Output the (x, y) coordinate of the center of the cell containing the given text.  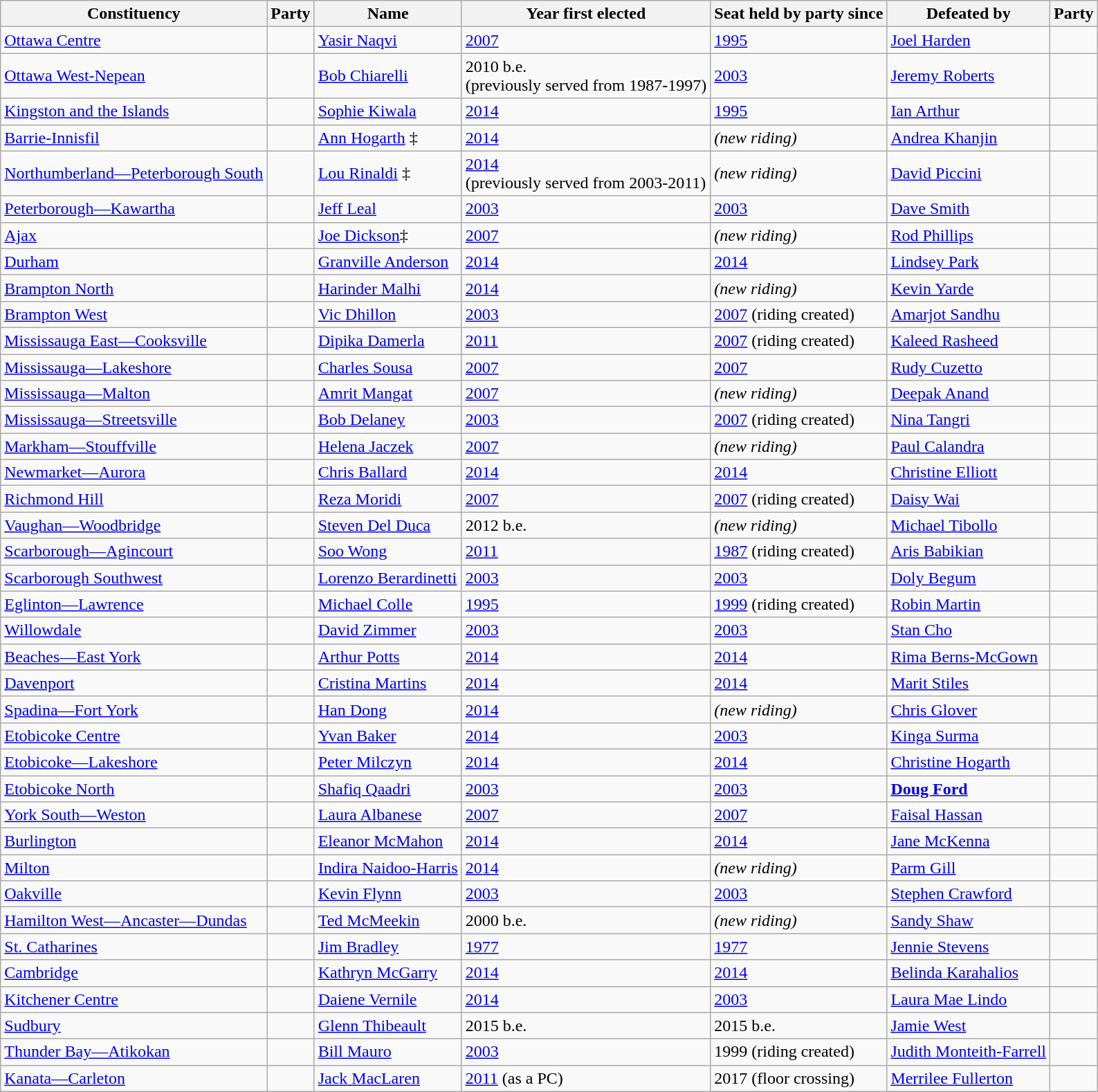
1987 (riding created) (798, 552)
Etobicoke North (134, 788)
Sandy Shaw (969, 920)
2017 (floor crossing) (798, 1078)
Rod Phillips (969, 235)
Ted McMeekin (387, 920)
Scarborough Southwest (134, 578)
Indira Naidoo-Harris (387, 868)
Sophie Kiwala (387, 111)
Peterborough—Kawartha (134, 209)
Daiene Vernile (387, 999)
Stan Cho (969, 630)
Sudbury (134, 1026)
Markham—Stouffville (134, 446)
Charles Sousa (387, 367)
Kanata—Carleton (134, 1078)
Christine Elliott (969, 473)
Harinder Malhi (387, 288)
Jamie West (969, 1026)
Peter Milczyn (387, 762)
York South—Weston (134, 815)
Seat held by party since (798, 14)
Scarborough—Agincourt (134, 552)
Paul Calandra (969, 446)
Etobicoke Centre (134, 736)
Jack MacLaren (387, 1078)
Deepak Anand (969, 394)
Oakville (134, 894)
Jeff Leal (387, 209)
Ottawa West-Nepean (134, 76)
Stephen Crawford (969, 894)
Defeated by (969, 14)
Faisal Hassan (969, 815)
2010 b.e.(previously served from 1987-1997) (586, 76)
Constituency (134, 14)
Michael Colle (387, 604)
Bill Mauro (387, 1052)
Brampton North (134, 288)
Chris Ballard (387, 473)
Etobicoke—Lakeshore (134, 762)
Mississauga—Malton (134, 394)
Robin Martin (969, 604)
Kingston and the Islands (134, 111)
Durham (134, 262)
David Zimmer (387, 630)
Bob Chiarelli (387, 76)
Jim Bradley (387, 947)
Ann Hogarth ‡ (387, 138)
Aris Babikian (969, 552)
Laura Mae Lindo (969, 999)
Beaches—East York (134, 657)
Christine Hogarth (969, 762)
Andrea Khanjin (969, 138)
Arthur Potts (387, 657)
Ajax (134, 235)
Willowdale (134, 630)
Nina Tangri (969, 420)
Doly Begum (969, 578)
Vaughan—Woodbridge (134, 525)
Milton (134, 868)
Granville Anderson (387, 262)
Kevin Flynn (387, 894)
Lou Rinaldi ‡ (387, 173)
Belinda Karahalios (969, 973)
2012 b.e. (586, 525)
Davenport (134, 683)
Dave Smith (969, 209)
Ian Arthur (969, 111)
David Piccini (969, 173)
Kitchener Centre (134, 999)
Year first elected (586, 14)
Jeremy Roberts (969, 76)
Hamilton West—Ancaster—Dundas (134, 920)
Judith Monteith-Farrell (969, 1052)
Spadina—Fort York (134, 709)
Newmarket—Aurora (134, 473)
Richmond Hill (134, 499)
Rudy Cuzetto (969, 367)
Dipika Damerla (387, 340)
Soo Wong (387, 552)
Helena Jaczek (387, 446)
Kathryn McGarry (387, 973)
St. Catharines (134, 947)
2014(previously served from 2003-2011) (586, 173)
Cristina Martins (387, 683)
Steven Del Duca (387, 525)
Jennie Stevens (969, 947)
Jane McKenna (969, 841)
Brampton West (134, 314)
Laura Albanese (387, 815)
Reza Moridi (387, 499)
Eglinton—Lawrence (134, 604)
Shafiq Qaadri (387, 788)
Amrit Mangat (387, 394)
Marit Stiles (969, 683)
Burlington (134, 841)
Thunder Bay—Atikokan (134, 1052)
Mississauga—Lakeshore (134, 367)
Northumberland—Peterborough South (134, 173)
Mississauga—Streetsville (134, 420)
Name (387, 14)
Mississauga East—Cooksville (134, 340)
Han Dong (387, 709)
Kevin Yarde (969, 288)
Rima Berns-McGown (969, 657)
Parm Gill (969, 868)
2000 b.e. (586, 920)
Vic Dhillon (387, 314)
Amarjot Sandhu (969, 314)
Glenn Thibeault (387, 1026)
Lindsey Park (969, 262)
Ottawa Centre (134, 40)
Daisy Wai (969, 499)
Eleanor McMahon (387, 841)
Michael Tibollo (969, 525)
Doug Ford (969, 788)
Yasir Naqvi (387, 40)
Cambridge (134, 973)
2011 (as a PC) (586, 1078)
Barrie-Innisfil (134, 138)
Lorenzo Berardinetti (387, 578)
Merrilee Fullerton (969, 1078)
Kaleed Rasheed (969, 340)
Joel Harden (969, 40)
Bob Delaney (387, 420)
Kinga Surma (969, 736)
Joe Dickson‡ (387, 235)
Chris Glover (969, 709)
Yvan Baker (387, 736)
